Scan for the cell matching the given text and deliver its [X, Y] coordinate at center. 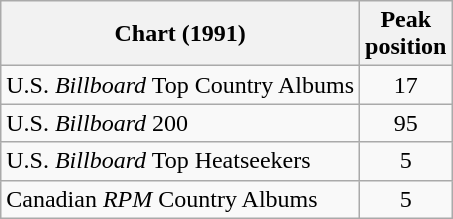
Canadian RPM Country Albums [180, 199]
Peakposition [406, 34]
U.S. Billboard Top Country Albums [180, 85]
Chart (1991) [180, 34]
U.S. Billboard Top Heatseekers [180, 161]
17 [406, 85]
U.S. Billboard 200 [180, 123]
95 [406, 123]
